Provide the (x, y) coordinate of the cell's center where the given text is located.  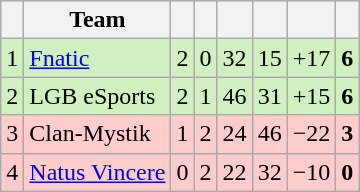
22 (234, 172)
15 (270, 58)
LGB eSports (98, 96)
+17 (312, 58)
4 (12, 172)
−10 (312, 172)
−22 (312, 134)
24 (234, 134)
Team (98, 20)
31 (270, 96)
Natus Vincere (98, 172)
+15 (312, 96)
Fnatic (98, 58)
Clan-Mystik (98, 134)
